Detect which cell encompasses the target text, then output its [X, Y] center coordinate. 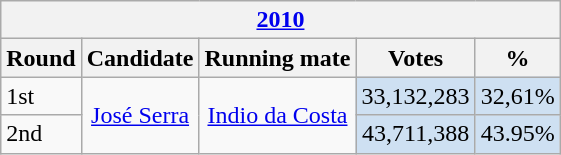
2010 [280, 20]
33,132,283 [416, 96]
43.95% [518, 134]
José Serra [140, 115]
1st [41, 96]
32,61% [518, 96]
Running mate [278, 58]
% [518, 58]
Indio da Costa [278, 115]
Votes [416, 58]
43,711,388 [416, 134]
Candidate [140, 58]
Round [41, 58]
2nd [41, 134]
